Pinpoint the cell where the given text exists, returning its [x, y] midpoint coordinate. 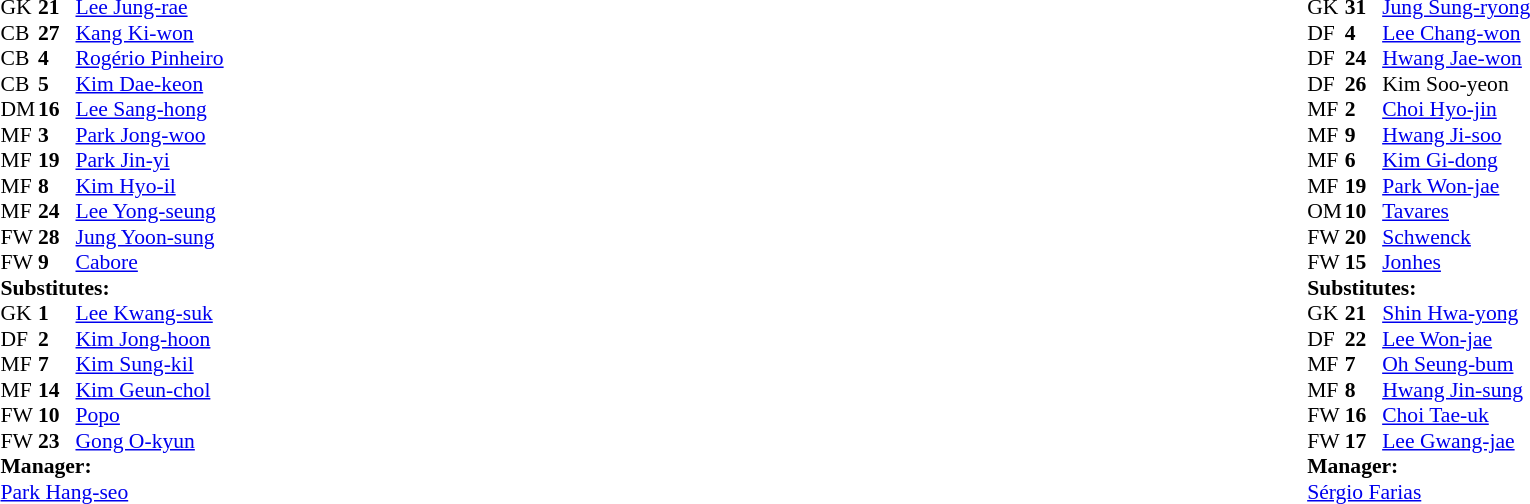
Kim Geun-chol [150, 390]
Cabore [150, 263]
28 [57, 237]
21 [1364, 313]
Popo [150, 415]
Kim Dae-keon [150, 84]
Kang Ki-won [150, 33]
Park Won-jae [1456, 186]
Shin Hwa-yong [1456, 313]
23 [57, 441]
Gong O-kyun [150, 441]
Jung Yoon-sung [150, 237]
Choi Tae-uk [1456, 415]
5 [57, 84]
20 [1364, 237]
Kim Hyo-il [150, 186]
Hwang Ji-soo [1456, 135]
Lee Chang-won [1456, 33]
Park Jin-yi [150, 161]
Hwang Jin-sung [1456, 390]
Rogério Pinheiro [150, 59]
Oh Seung-bum [1456, 365]
6 [1364, 161]
OM [1326, 211]
Lee Gwang-jae [1456, 441]
14 [57, 390]
15 [1364, 263]
Tavares [1456, 211]
27 [57, 33]
Lee Yong-seung [150, 211]
22 [1364, 339]
26 [1364, 84]
Lee Sang-hong [150, 109]
1 [57, 313]
3 [57, 135]
DM [19, 109]
Schwenck [1456, 237]
Lee Kwang-suk [150, 313]
Jonhes [1456, 263]
17 [1364, 441]
Park Jong-woo [150, 135]
Kim Jong-hoon [150, 339]
Kim Gi-dong [1456, 161]
Choi Hyo-jin [1456, 109]
Hwang Jae-won [1456, 59]
Kim Soo-yeon [1456, 84]
Lee Won-jae [1456, 339]
Kim Sung-kil [150, 365]
